Extract the (X, Y) coordinate from the center of the cell holding the provided text.  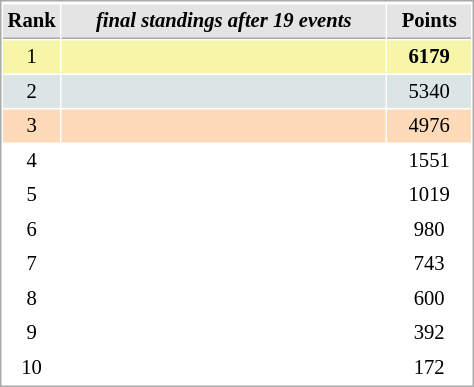
2 (32, 92)
600 (429, 298)
9 (32, 332)
392 (429, 332)
7 (32, 264)
Rank (32, 21)
1551 (429, 160)
980 (429, 230)
743 (429, 264)
8 (32, 298)
5340 (429, 92)
4 (32, 160)
1019 (429, 194)
6179 (429, 56)
6 (32, 230)
4976 (429, 126)
final standings after 19 events (224, 21)
Points (429, 21)
172 (429, 368)
3 (32, 126)
1 (32, 56)
5 (32, 194)
10 (32, 368)
